Identify which cell holds the provided text, then report its [X, Y] central coordinate. 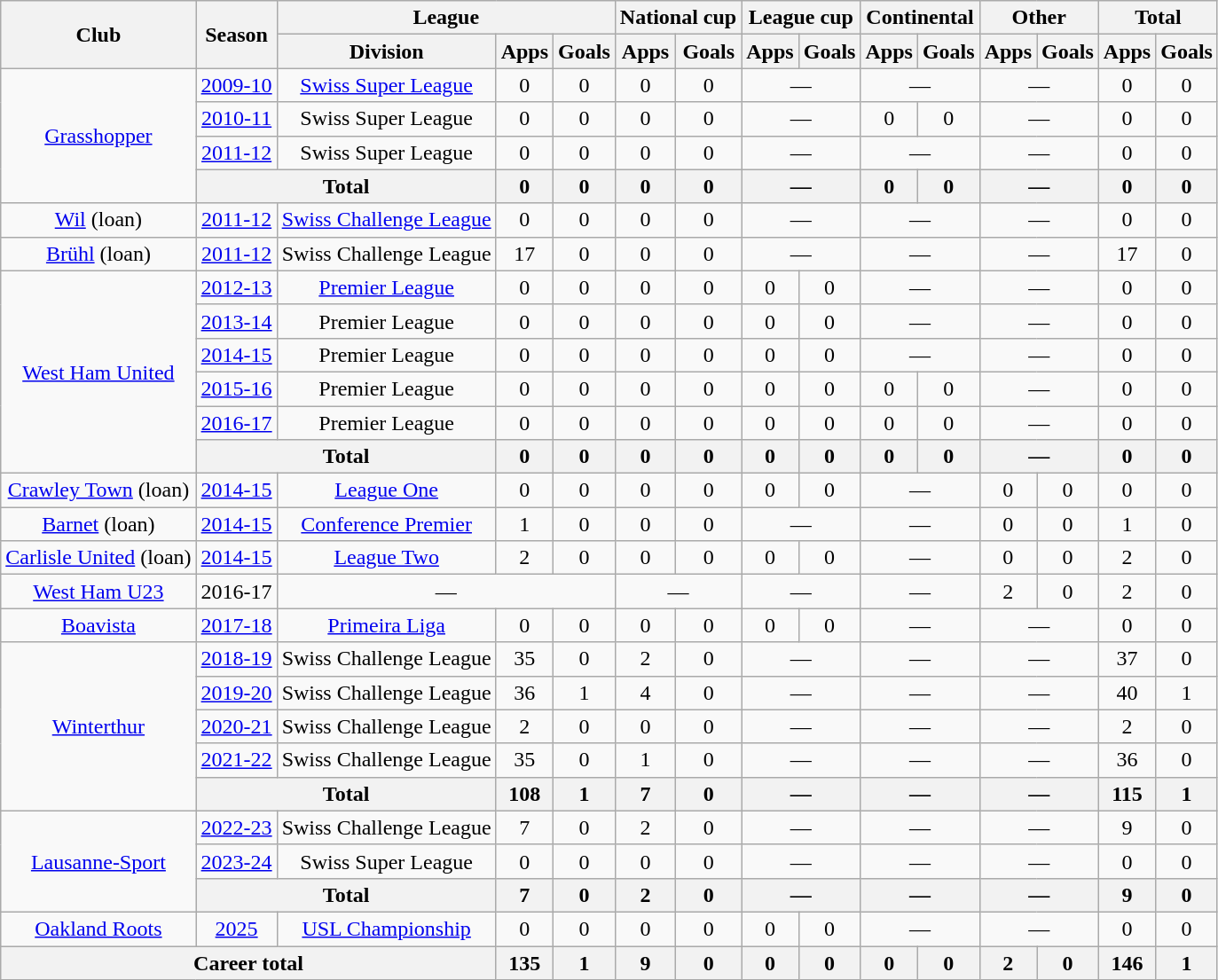
Conference Premier [387, 524]
2012-13 [236, 287]
Brühl (loan) [98, 254]
National cup [678, 18]
2010-11 [236, 119]
Wil (loan) [98, 220]
135 [524, 962]
Primeira Liga [387, 625]
Club [98, 35]
2018-19 [236, 659]
2021-22 [236, 760]
Grasshopper [98, 136]
League [445, 18]
2022-23 [236, 827]
2023-24 [236, 861]
115 [1127, 794]
2020-21 [236, 726]
League cup [801, 18]
Carlisle United (loan) [98, 558]
40 [1127, 693]
2013-14 [236, 321]
37 [1127, 659]
Oakland Roots [98, 929]
League One [387, 490]
West Ham United [98, 372]
2025 [236, 929]
2017-18 [236, 625]
Lausanne-Sport [98, 861]
2019-20 [236, 693]
Continental [920, 18]
USL Championship [387, 929]
108 [524, 794]
2015-16 [236, 388]
Barnet (loan) [98, 524]
League Two [387, 558]
Crawley Town (loan) [98, 490]
2009-10 [236, 85]
Career total [248, 962]
Winterthur [98, 726]
146 [1127, 962]
West Ham U23 [98, 592]
4 [645, 693]
Season [236, 35]
Other [1039, 18]
Division [387, 51]
Boavista [98, 625]
